Pinpoint the cell where the given text exists, returning its [x, y] midpoint coordinate. 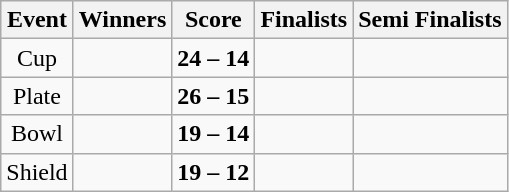
19 – 12 [214, 172]
Bowl [37, 134]
19 – 14 [214, 134]
24 – 14 [214, 58]
Plate [37, 96]
Cup [37, 58]
Winners [122, 20]
Event [37, 20]
Finalists [304, 20]
Score [214, 20]
26 – 15 [214, 96]
Semi Finalists [430, 20]
Shield [37, 172]
